Capture the cell that displays the provided text and extract its (x, y) central coordinate. 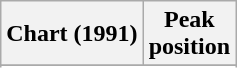
Peakposition (189, 34)
Chart (1991) (72, 34)
